Identify which cell holds the provided text, then report its (x, y) central coordinate. 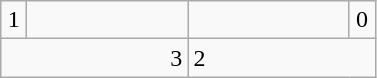
2 (282, 58)
1 (14, 20)
0 (362, 20)
3 (94, 58)
